Scan for the cell matching the given text and deliver its (X, Y) coordinate at center. 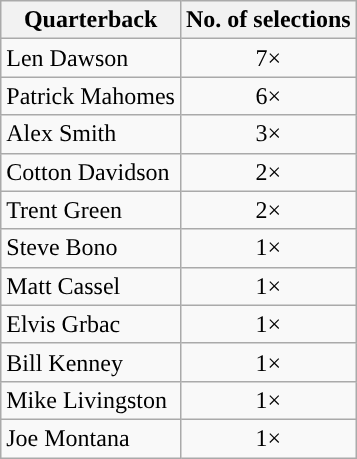
Len Dawson (91, 58)
6× (268, 96)
Patrick Mahomes (91, 96)
Steve Bono (91, 248)
3× (268, 134)
Matt Cassel (91, 286)
Alex Smith (91, 134)
7× (268, 58)
Trent Green (91, 210)
Cotton Davidson (91, 172)
Quarterback (91, 20)
Joe Montana (91, 438)
No. of selections (268, 20)
Bill Kenney (91, 362)
Mike Livingston (91, 400)
Elvis Grbac (91, 324)
